Scan for the cell matching the given text and deliver its [X, Y] coordinate at center. 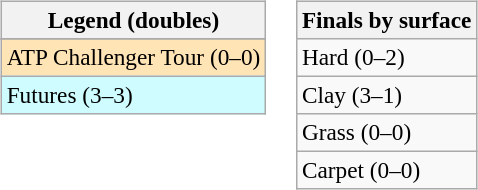
Carpet (0–0) [387, 171]
Grass (0–0) [387, 133]
ATP Challenger Tour (0–0) [133, 57]
Legend (doubles) [133, 20]
Clay (3–1) [387, 95]
Hard (0–2) [387, 57]
Finals by surface [387, 20]
Futures (3–3) [133, 95]
